Locate the cell with the specified text and output its [x, y] center coordinate. 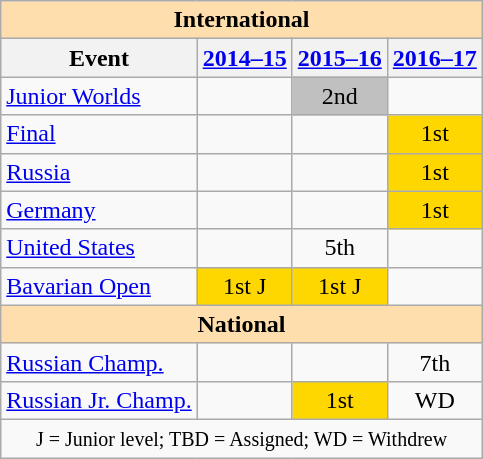
2014–15 [244, 58]
Bavarian Open [99, 286]
WD [434, 400]
2015–16 [340, 58]
J = Junior level; TBD = Assigned; WD = Withdrew [242, 438]
2016–17 [434, 58]
International [242, 20]
Russian Champ. [99, 362]
Junior Worlds [99, 96]
National [242, 324]
7th [434, 362]
Russia [99, 172]
Russian Jr. Champ. [99, 400]
United States [99, 248]
Final [99, 134]
Germany [99, 210]
2nd [340, 96]
Event [99, 58]
5th [340, 248]
